Detect which cell encompasses the target text, then output its [x, y] center coordinate. 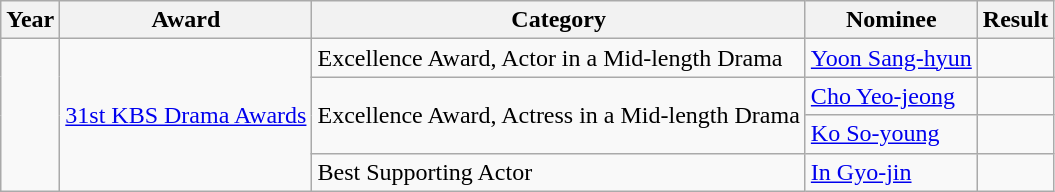
Result [1015, 20]
Excellence Award, Actor in a Mid-length Drama [558, 58]
Best Supporting Actor [558, 172]
31st KBS Drama Awards [186, 115]
Yoon Sang-hyun [891, 58]
Cho Yeo-jeong [891, 96]
Category [558, 20]
Award [186, 20]
Nominee [891, 20]
Ko So-young [891, 134]
Excellence Award, Actress in a Mid-length Drama [558, 115]
Year [30, 20]
In Gyo-jin [891, 172]
